Scan for the cell matching the given text and deliver its (x, y) coordinate at center. 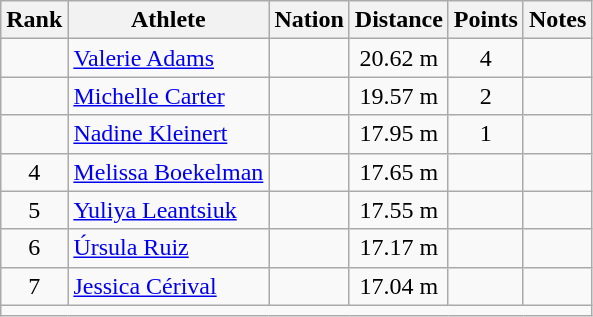
Nadine Kleinert (168, 134)
Michelle Carter (168, 96)
17.04 m (398, 286)
2 (486, 96)
1 (486, 134)
Úrsula Ruiz (168, 248)
5 (34, 210)
Nation (309, 20)
Points (486, 20)
6 (34, 248)
17.55 m (398, 210)
Rank (34, 20)
Melissa Boekelman (168, 172)
Distance (398, 20)
Valerie Adams (168, 58)
17.65 m (398, 172)
Notes (557, 20)
7 (34, 286)
19.57 m (398, 96)
17.95 m (398, 134)
20.62 m (398, 58)
17.17 m (398, 248)
Jessica Cérival (168, 286)
Yuliya Leantsiuk (168, 210)
Athlete (168, 20)
